Locate the cell with the specified text and output its [x, y] center coordinate. 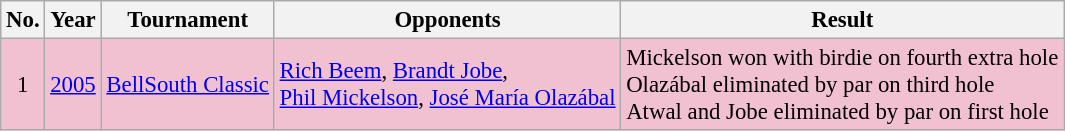
1 [23, 85]
BellSouth Classic [188, 85]
Rich Beem, Brandt Jobe, Phil Mickelson, José María Olazábal [448, 85]
Year [73, 20]
Result [842, 20]
2005 [73, 85]
Opponents [448, 20]
No. [23, 20]
Tournament [188, 20]
Mickelson won with birdie on fourth extra holeOlazábal eliminated by par on third holeAtwal and Jobe eliminated by par on first hole [842, 85]
